Identify which cell holds the provided text, then report its [X, Y] central coordinate. 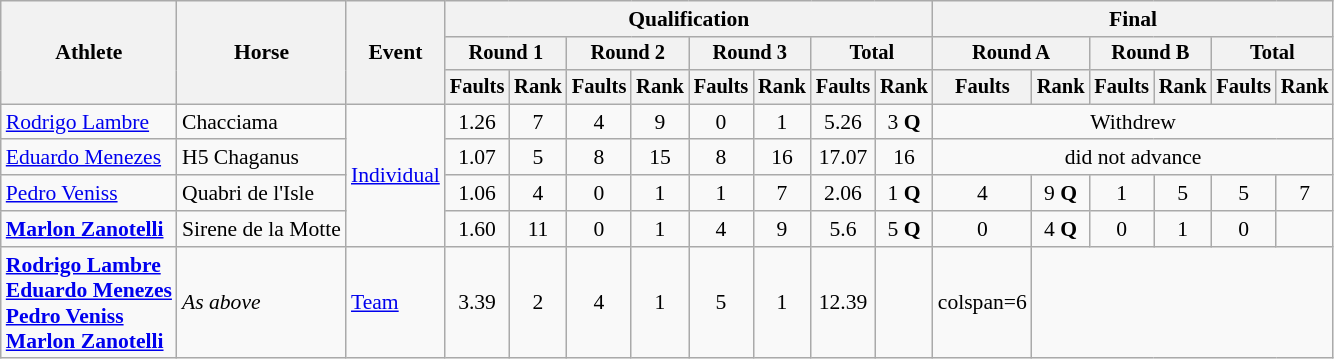
3.39 [477, 303]
5.26 [843, 122]
colspan=6 [982, 303]
did not advance [1134, 158]
Eduardo Menezes [89, 158]
Round B [1150, 54]
Sirene de la Motte [262, 229]
Qualification [689, 19]
Individual [396, 175]
Horse [262, 52]
2 [538, 303]
Final [1134, 19]
1.26 [477, 122]
1.60 [477, 229]
17.07 [843, 158]
Athlete [89, 52]
Round A [1012, 54]
9 Q [1061, 193]
As above [262, 303]
1.07 [477, 158]
3 Q [904, 122]
Pedro Veniss [89, 193]
15 [660, 158]
Event [396, 52]
H5 Chaganus [262, 158]
Marlon Zanotelli [89, 229]
1 Q [904, 193]
2.06 [843, 193]
Withdrew [1134, 122]
1.06 [477, 193]
5 Q [904, 229]
5.6 [843, 229]
Quabri de l'Isle [262, 193]
Round 3 [750, 54]
Rodrigo Lambre [89, 122]
Chacciama [262, 122]
11 [538, 229]
4 Q [1061, 229]
Team [396, 303]
Round 1 [506, 54]
12.39 [843, 303]
Round 2 [628, 54]
Rodrigo LambreEduardo MenezesPedro VenissMarlon Zanotelli [89, 303]
